Scan for the cell matching the given text and deliver its (X, Y) coordinate at center. 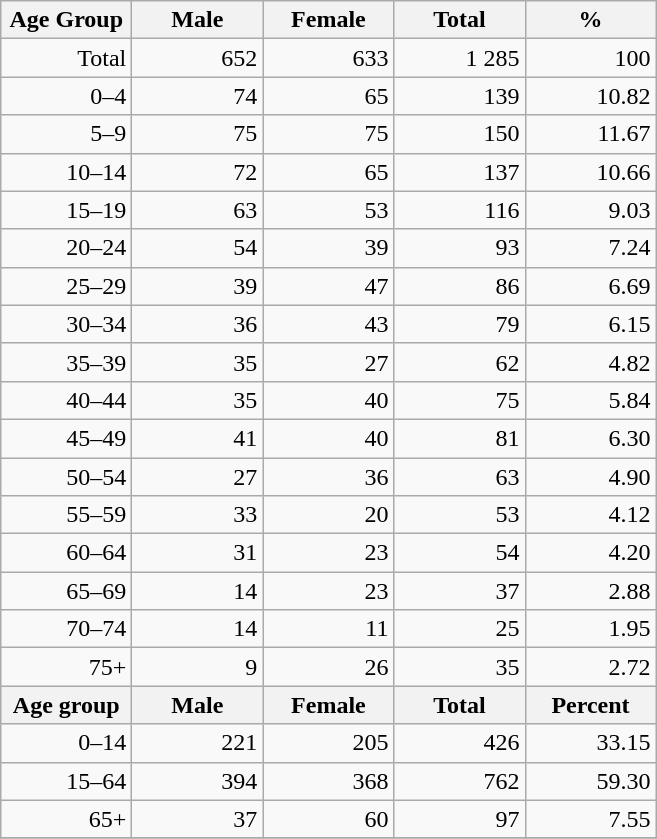
652 (198, 58)
4.82 (590, 362)
10.66 (590, 172)
65–69 (66, 591)
47 (328, 286)
7.55 (590, 819)
41 (198, 438)
4.12 (590, 515)
30–34 (66, 324)
100 (590, 58)
20 (328, 515)
65+ (66, 819)
60 (328, 819)
762 (460, 781)
9.03 (590, 210)
Percent (590, 705)
43 (328, 324)
1 285 (460, 58)
2.88 (590, 591)
70–74 (66, 629)
25–29 (66, 286)
50–54 (66, 477)
33.15 (590, 743)
25 (460, 629)
60–64 (66, 553)
5.84 (590, 400)
633 (328, 58)
Age group (66, 705)
35–39 (66, 362)
2.72 (590, 667)
33 (198, 515)
% (590, 20)
0–4 (66, 96)
6.15 (590, 324)
9 (198, 667)
15–19 (66, 210)
426 (460, 743)
72 (198, 172)
40–44 (66, 400)
221 (198, 743)
139 (460, 96)
75+ (66, 667)
59.30 (590, 781)
205 (328, 743)
86 (460, 286)
7.24 (590, 248)
62 (460, 362)
93 (460, 248)
81 (460, 438)
394 (198, 781)
20–24 (66, 248)
5–9 (66, 134)
11.67 (590, 134)
4.20 (590, 553)
Age Group (66, 20)
74 (198, 96)
1.95 (590, 629)
97 (460, 819)
45–49 (66, 438)
26 (328, 667)
79 (460, 324)
116 (460, 210)
0–14 (66, 743)
150 (460, 134)
137 (460, 172)
10.82 (590, 96)
6.69 (590, 286)
6.30 (590, 438)
4.90 (590, 477)
368 (328, 781)
55–59 (66, 515)
31 (198, 553)
11 (328, 629)
15–64 (66, 781)
10–14 (66, 172)
